Locate the cell with the specified text and output its [X, Y] center coordinate. 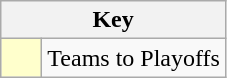
Key [114, 20]
Teams to Playoffs [134, 58]
